Return the [x, y] coordinate for the center point of the cell that contains the specified text.  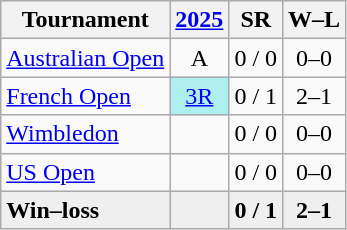
3R [200, 96]
Australian Open [86, 58]
US Open [86, 172]
SR [256, 20]
French Open [86, 96]
A [200, 58]
2025 [200, 20]
W–L [314, 20]
Win–loss [86, 210]
Wimbledon [86, 134]
Tournament [86, 20]
